Identify which cell holds the provided text, then report its [x, y] central coordinate. 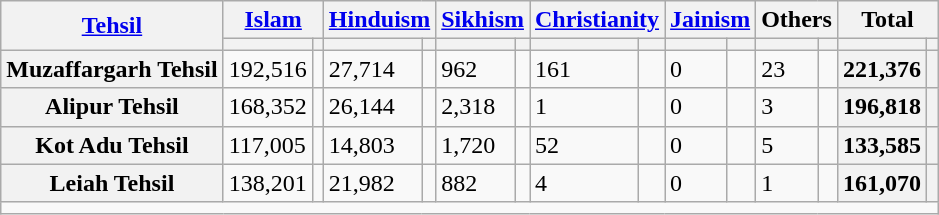
3 [787, 107]
2,318 [476, 107]
168,352 [268, 107]
882 [476, 183]
21,982 [372, 183]
Sikhism [483, 20]
Hinduism [379, 20]
4 [584, 183]
Jainism [710, 20]
5 [787, 145]
Kot Adu Tehsil [112, 145]
Alipur Tehsil [112, 107]
192,516 [268, 69]
Muzaffargarh Tehsil [112, 69]
14,803 [372, 145]
27,714 [372, 69]
133,585 [882, 145]
23 [787, 69]
1,720 [476, 145]
161 [584, 69]
Total [887, 20]
221,376 [882, 69]
52 [584, 145]
26,144 [372, 107]
Tehsil [112, 26]
Christianity [598, 20]
Islam [273, 20]
Others [797, 20]
196,818 [882, 107]
962 [476, 69]
161,070 [882, 183]
Leiah Tehsil [112, 183]
138,201 [268, 183]
117,005 [268, 145]
